Return the [X, Y] coordinate for the center point of the cell that contains the specified text.  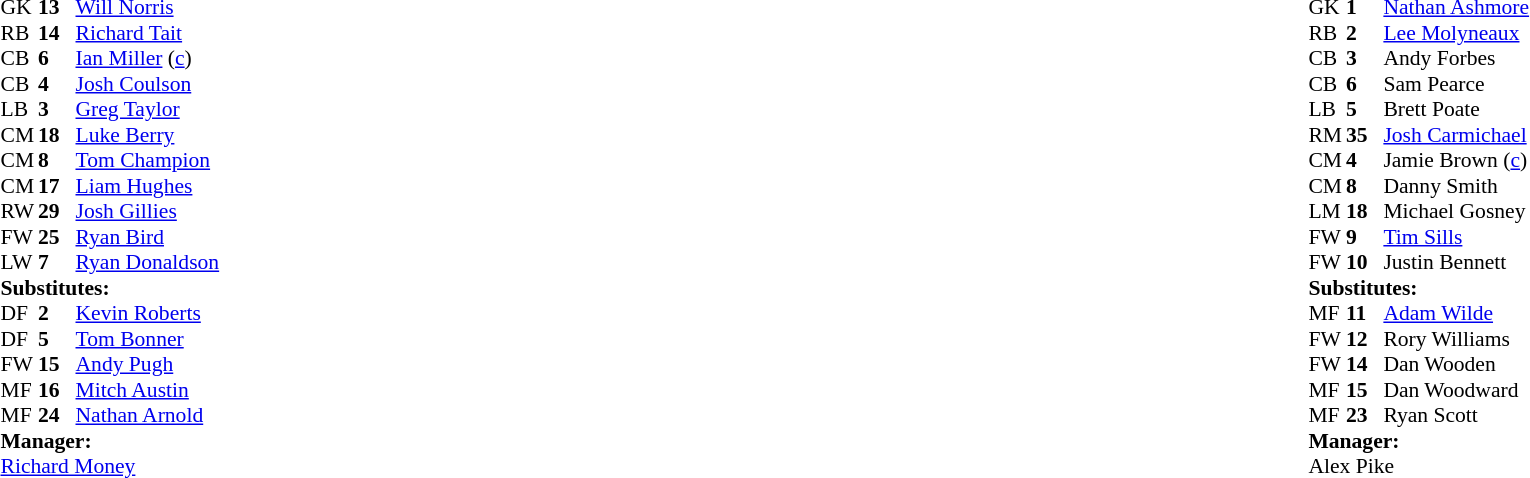
LM [1327, 211]
RM [1327, 135]
11 [1365, 313]
RW [19, 211]
Ryan Donaldson [148, 263]
23 [1365, 415]
10 [1365, 263]
24 [57, 415]
9 [1365, 237]
Brett Poate [1456, 109]
35 [1365, 135]
Josh Coulson [148, 84]
Danny Smith [1456, 186]
Liam Hughes [148, 186]
Tim Sills [1456, 237]
Ryan Bird [148, 237]
Tom Champion [148, 161]
Luke Berry [148, 135]
Richard Tait [148, 33]
Michael Gosney [1456, 211]
16 [57, 390]
Kevin Roberts [148, 313]
Dan Woodward [1456, 390]
Nathan Arnold [148, 415]
Tom Bonner [148, 339]
Mitch Austin [148, 390]
Ryan Scott [1456, 415]
17 [57, 186]
Justin Bennett [1456, 263]
LW [19, 263]
Ian Miller (c) [148, 59]
Jamie Brown (c) [1456, 161]
Lee Molyneaux [1456, 33]
Andy Forbes [1456, 59]
25 [57, 237]
Dan Wooden [1456, 365]
7 [57, 263]
Andy Pugh [148, 365]
29 [57, 211]
Sam Pearce [1456, 84]
Josh Carmichael [1456, 135]
Josh Gillies [148, 211]
12 [1365, 339]
Greg Taylor [148, 109]
Rory Williams [1456, 339]
Adam Wilde [1456, 313]
